Determine the [X, Y] coordinate at the center of the cell enclosing the given text.  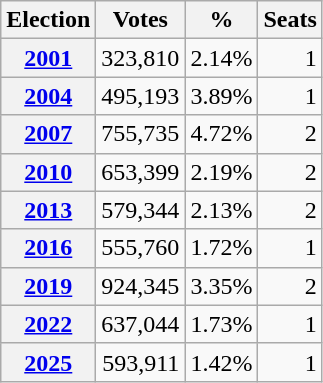
579,344 [140, 210]
2025 [48, 362]
2001 [48, 58]
323,810 [140, 58]
2.13% [222, 210]
653,399 [140, 172]
2013 [48, 210]
% [222, 20]
4.72% [222, 134]
2016 [48, 248]
924,345 [140, 286]
3.89% [222, 96]
2019 [48, 286]
1.42% [222, 362]
555,760 [140, 248]
755,735 [140, 134]
495,193 [140, 96]
593,911 [140, 362]
1.73% [222, 324]
Votes [140, 20]
2010 [48, 172]
2022 [48, 324]
2007 [48, 134]
637,044 [140, 324]
Election [48, 20]
1.72% [222, 248]
2.19% [222, 172]
2.14% [222, 58]
3.35% [222, 286]
2004 [48, 96]
Seats [290, 20]
